Detect which cell encompasses the target text, then output its (x, y) center coordinate. 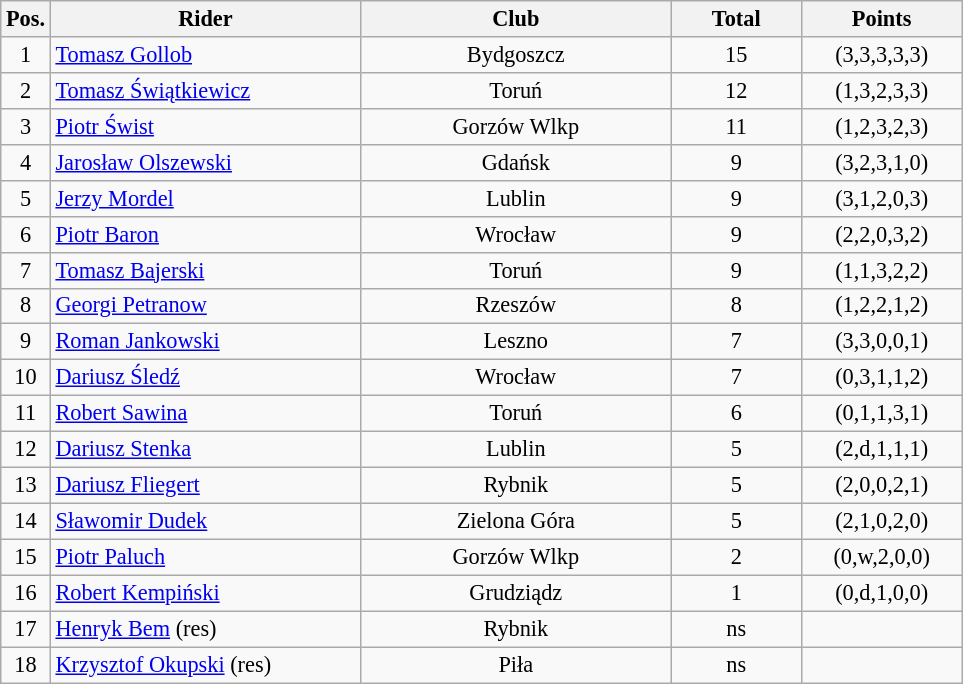
17 (26, 629)
Gdańsk (516, 162)
Krzysztof Okupski (res) (205, 665)
16 (26, 593)
Jarosław Olszewski (205, 162)
Robert Kempiński (205, 593)
Roman Jankowski (205, 342)
4 (26, 162)
Robert Sawina (205, 414)
Henryk Bem (res) (205, 629)
(1,3,2,3,3) (881, 90)
Zielona Góra (516, 521)
Pos. (26, 19)
(3,3,0,0,1) (881, 342)
Tomasz Bajerski (205, 270)
(2,2,0,3,2) (881, 234)
Grudziądz (516, 593)
13 (26, 485)
(1,2,2,1,2) (881, 306)
(0,1,1,3,1) (881, 414)
Sławomir Dudek (205, 521)
Piotr Świst (205, 126)
3 (26, 126)
(0,w,2,0,0) (881, 557)
Tomasz Gollob (205, 55)
(2,0,0,2,1) (881, 485)
Piotr Paluch (205, 557)
(3,2,3,1,0) (881, 162)
Tomasz Świątkiewicz (205, 90)
Points (881, 19)
(3,1,2,0,3) (881, 198)
(1,1,3,2,2) (881, 270)
(2,1,0,2,0) (881, 521)
(2,d,1,1,1) (881, 450)
(3,3,3,3,3) (881, 55)
Piotr Baron (205, 234)
Bydgoszcz (516, 55)
10 (26, 378)
Leszno (516, 342)
Rider (205, 19)
Club (516, 19)
Piła (516, 665)
Rzeszów (516, 306)
Dariusz Stenka (205, 450)
Dariusz Fliegert (205, 485)
Dariusz Śledź (205, 378)
14 (26, 521)
Jerzy Mordel (205, 198)
18 (26, 665)
Georgi Petranow (205, 306)
(1,2,3,2,3) (881, 126)
(0,3,1,1,2) (881, 378)
Total (736, 19)
(0,d,1,0,0) (881, 593)
